Identify which cell holds the provided text, then report its (x, y) central coordinate. 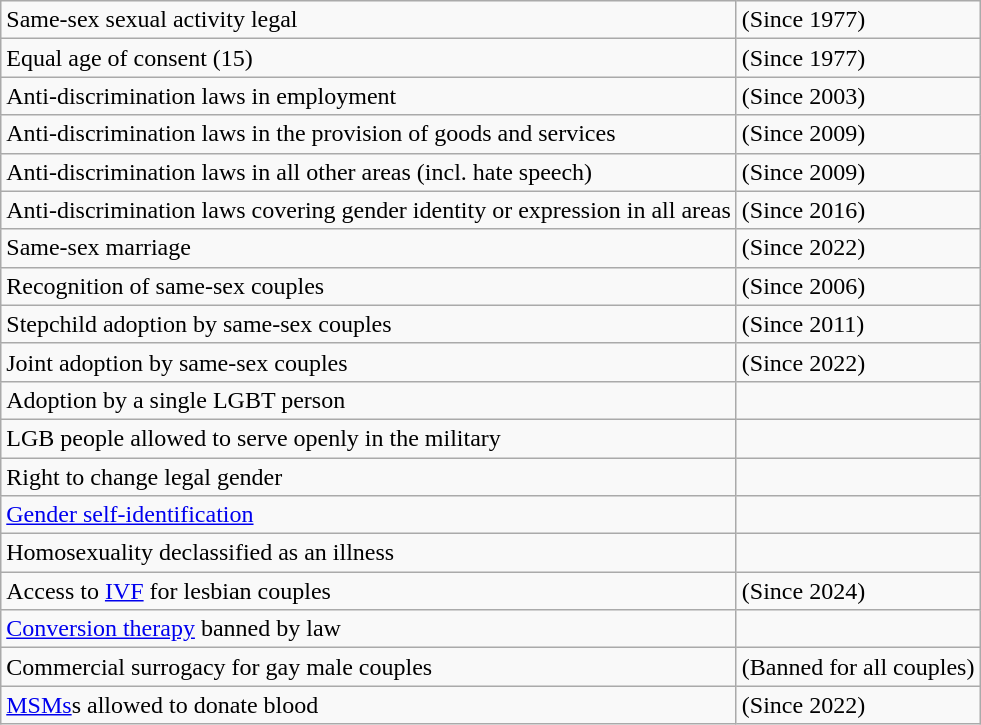
Anti-discrimination laws in the provision of goods and services (369, 134)
Recognition of same-sex couples (369, 286)
Adoption by a single LGBT person (369, 400)
(Since 2024) (858, 591)
(Since 2003) (858, 96)
(Since 2006) (858, 286)
Gender self-identification (369, 515)
Conversion therapy banned by law (369, 629)
(Banned for all couples) (858, 667)
Anti-discrimination laws in employment (369, 96)
MSMss allowed to donate blood (369, 705)
Right to change legal gender (369, 477)
(Since 2016) (858, 210)
Homosexuality declassified as an illness (369, 553)
Same-sex sexual activity legal (369, 20)
Access to IVF for lesbian couples (369, 591)
Stepchild adoption by same-sex couples (369, 324)
Commercial surrogacy for gay male couples (369, 667)
Anti-discrimination laws covering gender identity or expression in all areas (369, 210)
(Since 2011) (858, 324)
Equal age of consent (15) (369, 58)
Same-sex marriage (369, 248)
LGB people allowed to serve openly in the military (369, 438)
Joint adoption by same-sex couples (369, 362)
Anti-discrimination laws in all other areas (incl. hate speech) (369, 172)
